Search for the cell housing the specified text and yield its (x, y) center coordinate. 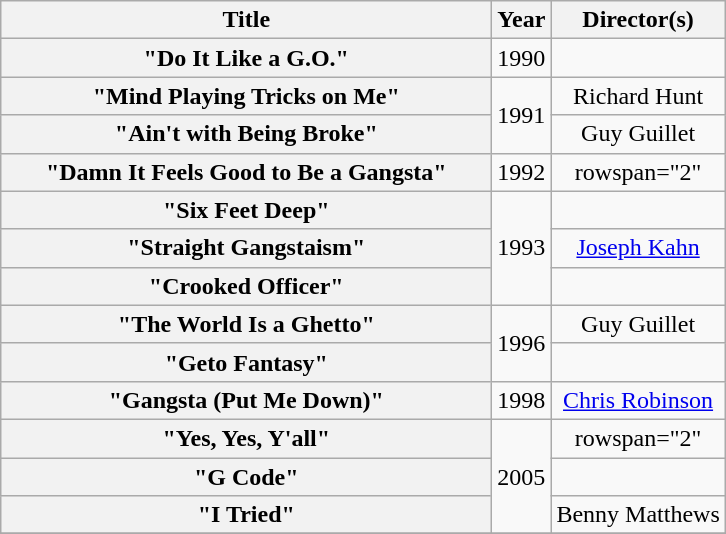
Year (522, 20)
"The World Is a Ghetto" (246, 324)
Director(s) (638, 20)
"Crooked Officer" (246, 286)
"Yes, Yes, Y'all" (246, 438)
1992 (522, 172)
2005 (522, 476)
"I Tried" (246, 515)
Title (246, 20)
"Mind Playing Tricks on Me" (246, 96)
"Damn It Feels Good to Be a Gangsta" (246, 172)
Joseph Kahn (638, 248)
1990 (522, 58)
"Ain't with Being Broke" (246, 134)
"G Code" (246, 477)
"Gangsta (Put Me Down)" (246, 400)
"Six Feet Deep" (246, 210)
"Do It Like a G.O." (246, 58)
1996 (522, 343)
Richard Hunt (638, 96)
Benny Matthews (638, 515)
1998 (522, 400)
1993 (522, 248)
1991 (522, 115)
"Straight Gangstaism" (246, 248)
"Geto Fantasy" (246, 362)
Chris Robinson (638, 400)
